Determine the [x, y] coordinate at the center of the cell enclosing the given text.  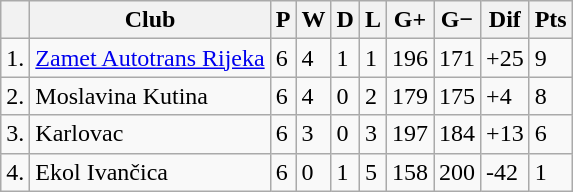
4. [16, 172]
Zamet Autotrans Rijeka [150, 58]
9 [550, 58]
8 [550, 96]
Pts [550, 20]
Moslavina Kutina [150, 96]
184 [458, 134]
G− [458, 20]
Karlovac [150, 134]
G+ [410, 20]
1. [16, 58]
171 [458, 58]
W [314, 20]
3. [16, 134]
158 [410, 172]
200 [458, 172]
D [345, 20]
175 [458, 96]
+25 [506, 58]
-42 [506, 172]
2 [372, 96]
Ekol Ivančica [150, 172]
196 [410, 58]
+13 [506, 134]
5 [372, 172]
197 [410, 134]
Dif [506, 20]
+4 [506, 96]
179 [410, 96]
Club [150, 20]
L [372, 20]
P [283, 20]
2. [16, 96]
